Extract the [X, Y] coordinate from the center of the cell holding the provided text.  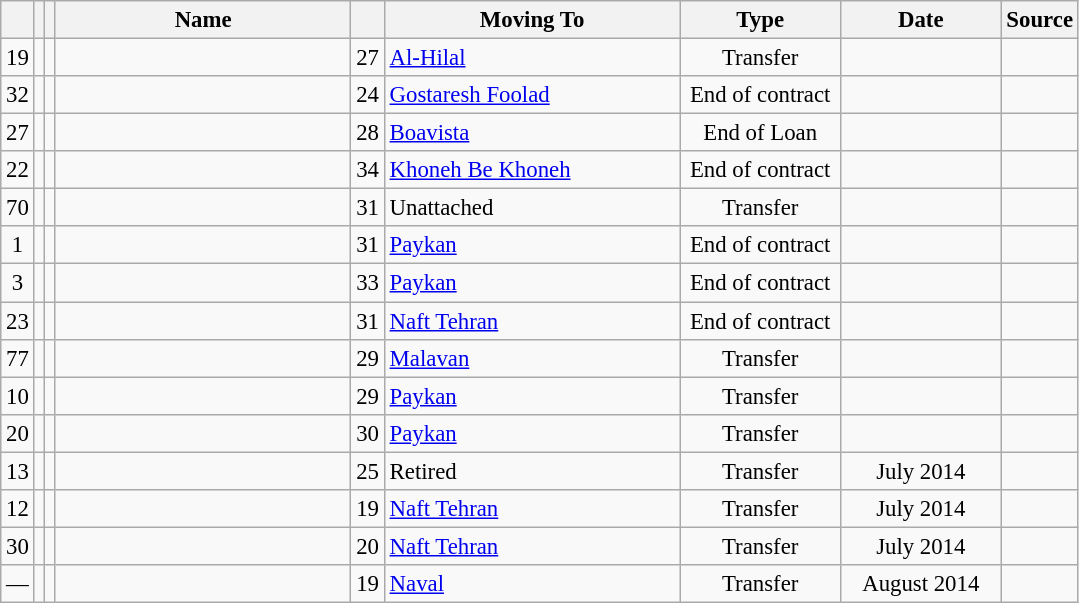
1 [18, 245]
Retired [532, 471]
32 [18, 95]
34 [368, 170]
77 [18, 358]
10 [18, 396]
28 [368, 133]
Boavista [532, 133]
Malavan [532, 358]
70 [18, 208]
13 [18, 471]
Date [920, 20]
Moving To [532, 20]
22 [18, 170]
Al-Hilal [532, 58]
23 [18, 321]
Gostaresh Foolad [532, 95]
Naval [532, 584]
Unattached [532, 208]
Type [760, 20]
— [18, 584]
Source [1040, 20]
Khoneh Be Khoneh [532, 170]
33 [368, 283]
End of Loan [760, 133]
3 [18, 283]
12 [18, 509]
24 [368, 95]
August 2014 [920, 584]
Name [203, 20]
25 [368, 471]
